Scan for the cell matching the given text and deliver its [x, y] coordinate at center. 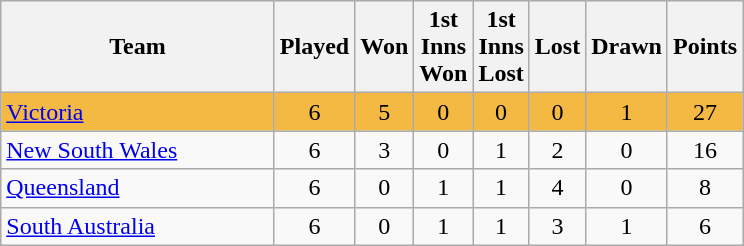
New South Wales [138, 150]
4 [557, 188]
Won [384, 47]
1st Inns Lost [501, 47]
Played [314, 47]
27 [704, 112]
Victoria [138, 112]
5 [384, 112]
South Australia [138, 226]
1st Inns Won [444, 47]
Queensland [138, 188]
16 [704, 150]
8 [704, 188]
Drawn [627, 47]
Points [704, 47]
2 [557, 150]
Lost [557, 47]
Team [138, 47]
